From the cell containing the given text, extract its center point as [X, Y] coordinate. 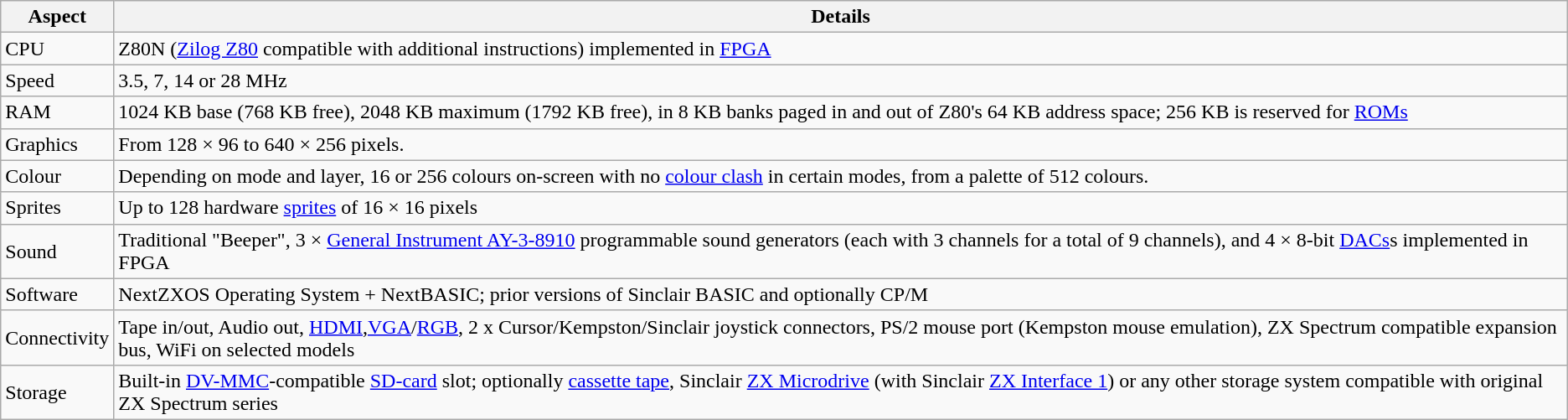
Z80N (Zilog Z80 compatible with additional instructions) implemented in FPGA [841, 49]
Up to 128 hardware sprites of 16 × 16 pixels [841, 208]
Details [841, 17]
Sprites [57, 208]
3.5, 7, 14 or 28 MHz [841, 80]
CPU [57, 49]
Storage [57, 392]
Graphics [57, 144]
Connectivity [57, 337]
RAM [57, 112]
Software [57, 294]
1024 KB base (768 KB free), 2048 KB maximum (1792 KB free), in 8 KB banks paged in and out of Z80's 64 KB address space; 256 KB is reserved for ROMs [841, 112]
Depending on mode and layer, 16 or 256 colours on-screen with no colour clash in certain modes, from a palette of 512 colours. [841, 176]
Aspect [57, 17]
From 128 × 96 to 640 × 256 pixels. [841, 144]
Colour [57, 176]
NextZXOS Operating System + NextBASIC; prior versions of Sinclair BASIC and optionally CP/M [841, 294]
Sound [57, 251]
Speed [57, 80]
